Provide the [x, y] coordinate of the cell's center where the given text is located.  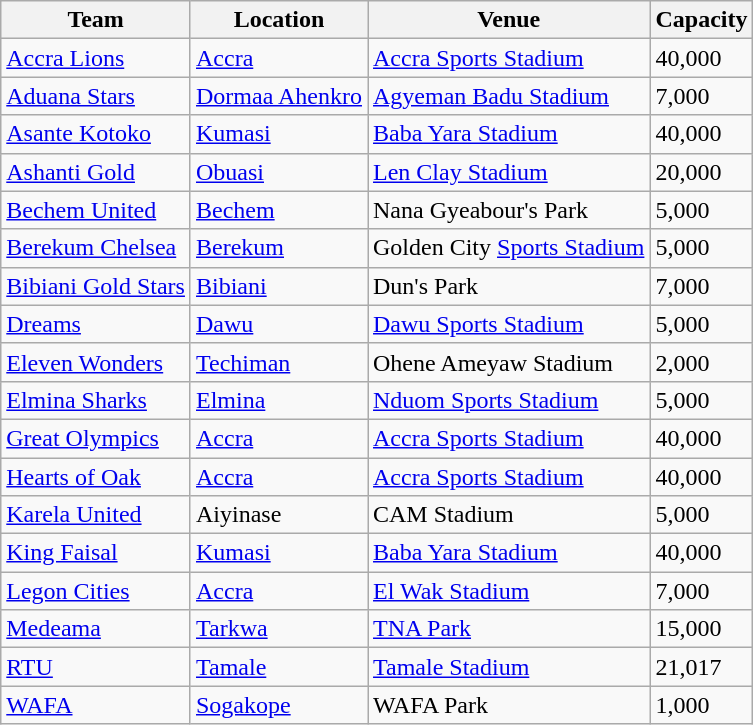
Ashanti Gold [96, 172]
CAM Stadium [509, 515]
El Wak Stadium [509, 591]
Medeama [96, 629]
Capacity [702, 20]
Hearts of Oak [96, 477]
TNA Park [509, 629]
Dawu [278, 324]
Ohene Ameyaw Stadium [509, 362]
Bechem United [96, 210]
Agyeman Badu Stadium [509, 96]
Tamale [278, 667]
RTU [96, 667]
Obuasi [278, 172]
Legon Cities [96, 591]
Dreams [96, 324]
15,000 [702, 629]
Dawu Sports Stadium [509, 324]
Bibiani [278, 286]
Accra Lions [96, 58]
King Faisal [96, 553]
Elmina [278, 400]
Bibiani Gold Stars [96, 286]
21,017 [702, 667]
2,000 [702, 362]
Len Clay Stadium [509, 172]
Berekum Chelsea [96, 248]
Team [96, 20]
Nana Gyeabour's Park [509, 210]
Berekum [278, 248]
Dun's Park [509, 286]
Golden City Sports Stadium [509, 248]
Aduana Stars [96, 96]
Nduom Sports Stadium [509, 400]
Aiyinase [278, 515]
Sogakope [278, 705]
1,000 [702, 705]
WAFA [96, 705]
Techiman [278, 362]
Tamale Stadium [509, 667]
Eleven Wonders [96, 362]
20,000 [702, 172]
Elmina Sharks [96, 400]
Tarkwa [278, 629]
Dormaa Ahenkro [278, 96]
Location [278, 20]
Karela United [96, 515]
Asante Kotoko [96, 134]
WAFA Park [509, 705]
Bechem [278, 210]
Great Olympics [96, 438]
Venue [509, 20]
